For the text-containing cell, return its midpoint in (X, Y) coordinate format. 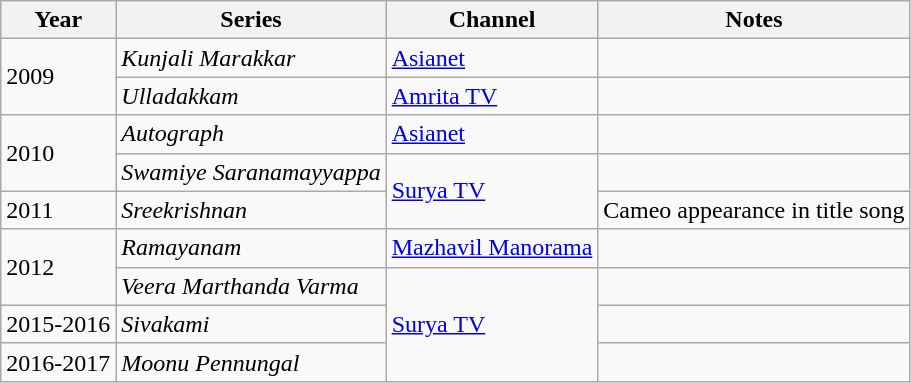
Autograph (251, 134)
Sreekrishnan (251, 210)
2010 (58, 153)
2009 (58, 77)
Channel (492, 20)
Notes (754, 20)
Kunjali Marakkar (251, 58)
Ramayanam (251, 248)
Veera Marthanda Varma (251, 286)
2016-2017 (58, 362)
2015-2016 (58, 324)
2012 (58, 267)
Cameo appearance in title song (754, 210)
Series (251, 20)
Year (58, 20)
Ulladakkam (251, 96)
Moonu Pennungal (251, 362)
Amrita TV (492, 96)
Sivakami (251, 324)
2011 (58, 210)
Mazhavil Manorama (492, 248)
Swamiye Saranamayyappa (251, 172)
